Search for the cell housing the specified text and yield its [X, Y] center coordinate. 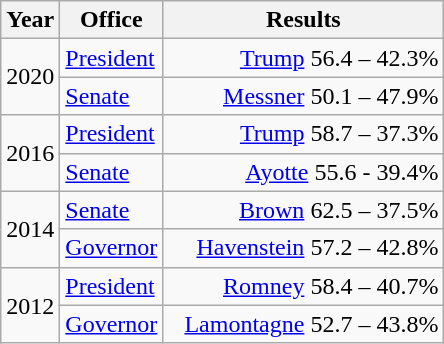
2016 [30, 153]
Trump 56.4 – 42.3% [304, 58]
Trump 58.7 – 37.3% [304, 134]
Messner 50.1 – 47.9% [304, 96]
2012 [30, 305]
2020 [30, 77]
Ayotte 55.6 - 39.4% [304, 172]
Romney 58.4 – 40.7% [304, 286]
Results [304, 20]
Brown 62.5 – 37.5% [304, 210]
Year [30, 20]
2014 [30, 229]
Lamontagne 52.7 – 43.8% [304, 324]
Office [112, 20]
Havenstein 57.2 – 42.8% [304, 248]
